Output the [x, y] coordinate of the center of the cell containing the given text.  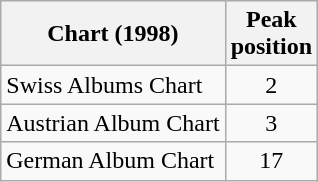
3 [271, 123]
2 [271, 85]
Austrian Album Chart [113, 123]
German Album Chart [113, 161]
Swiss Albums Chart [113, 85]
Chart (1998) [113, 34]
17 [271, 161]
Peakposition [271, 34]
